Return the (x, y) coordinate for the center point of the cell that contains the specified text.  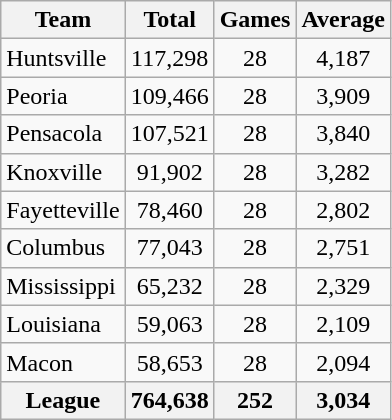
117,298 (170, 58)
65,232 (170, 286)
3,909 (344, 96)
2,094 (344, 362)
91,902 (170, 172)
League (63, 400)
Columbus (63, 248)
58,653 (170, 362)
Pensacola (63, 134)
Fayetteville (63, 210)
764,638 (170, 400)
Total (170, 20)
Peoria (63, 96)
77,043 (170, 248)
2,109 (344, 324)
Average (344, 20)
4,187 (344, 58)
3,034 (344, 400)
Knoxville (63, 172)
Huntsville (63, 58)
Louisiana (63, 324)
Team (63, 20)
107,521 (170, 134)
2,802 (344, 210)
78,460 (170, 210)
3,840 (344, 134)
Games (255, 20)
3,282 (344, 172)
109,466 (170, 96)
2,751 (344, 248)
2,329 (344, 286)
252 (255, 400)
Macon (63, 362)
59,063 (170, 324)
Mississippi (63, 286)
